Extract the [x, y] coordinate from the center of the cell holding the provided text.  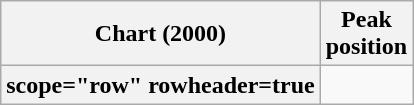
Chart (2000) [160, 34]
scope="row" rowheader=true [160, 85]
Peakposition [366, 34]
